Identify which cell holds the provided text, then report its (x, y) central coordinate. 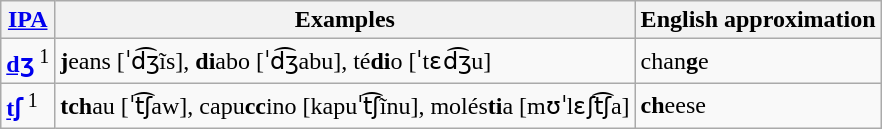
change (758, 62)
tʃ 1 (28, 106)
Examples (345, 20)
IPA (28, 20)
English approximation (758, 20)
cheese (758, 106)
dʒ 1 (28, 62)
jeans [ˈd͡ʒĩs], diabo [ˈd͡ʒabu], tédio [ˈtɛd͡ʒu] (345, 62)
tchau [ˈt͡ʃaw], capuccino [kapuˈt͡ʃĩnu], moléstia [mʊˈlɛʃt͡ʃa] (345, 106)
